Identify which cell holds the provided text, then report its [x, y] central coordinate. 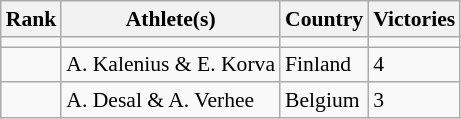
Athlete(s) [170, 19]
Country [324, 19]
Rank [32, 19]
Finland [324, 65]
Belgium [324, 101]
4 [414, 65]
A. Desal & A. Verhee [170, 101]
A. Kalenius & E. Korva [170, 65]
3 [414, 101]
Victories [414, 19]
